Locate the cell with the specified text and output its (X, Y) center coordinate. 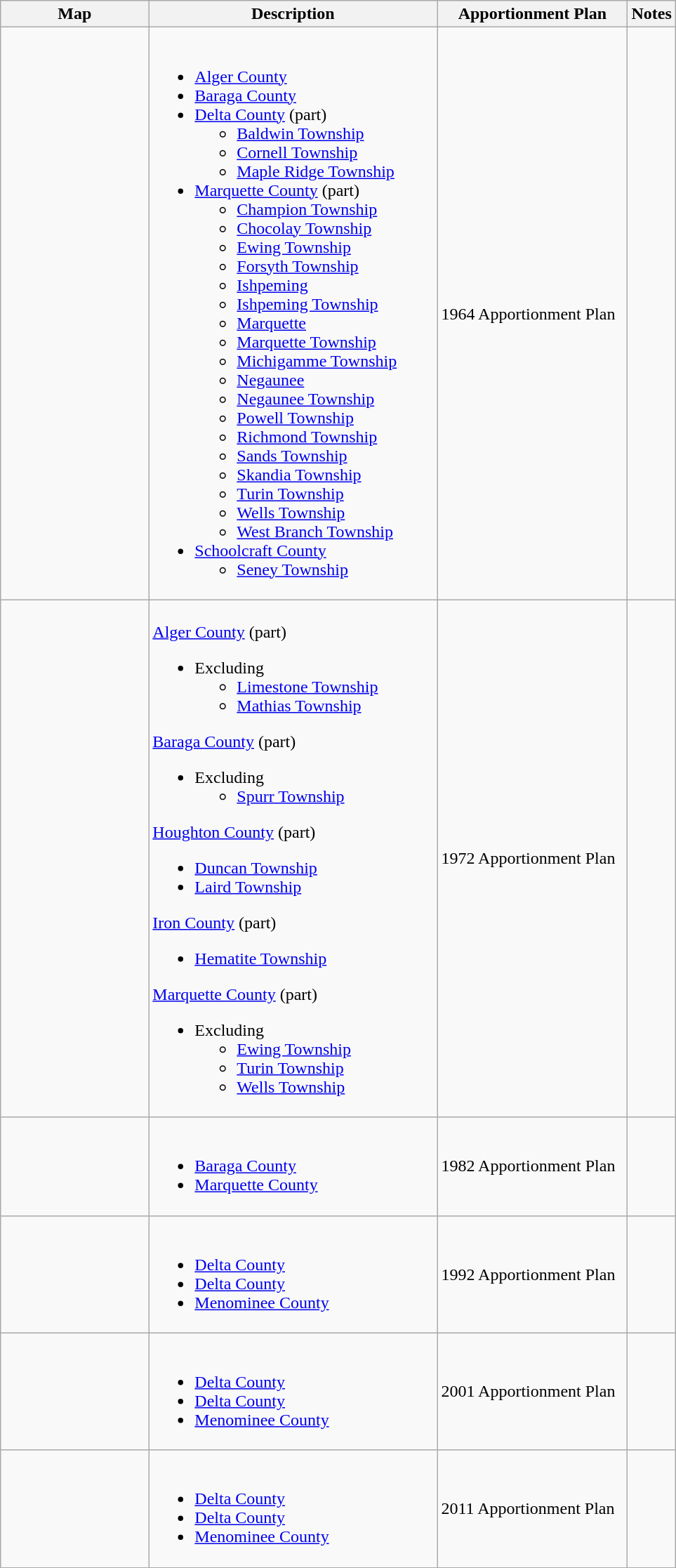
1964 Apportionment Plan (532, 313)
2001 Apportionment Plan (532, 1392)
Description (293, 14)
1972 Apportionment Plan (532, 858)
1982 Apportionment Plan (532, 1166)
Baraga CountyMarquette County (293, 1166)
1992 Apportionment Plan (532, 1274)
2011 Apportionment Plan (532, 1508)
Notes (651, 14)
Apportionment Plan (532, 14)
Map (74, 14)
